Pinpoint the cell where the given text exists, returning its [x, y] midpoint coordinate. 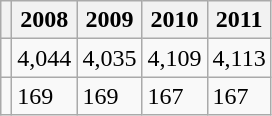
4,044 [44, 58]
2010 [174, 20]
4,109 [174, 58]
2009 [110, 20]
2011 [239, 20]
4,035 [110, 58]
2008 [44, 20]
4,113 [239, 58]
